Output the [X, Y] coordinate of the center of the cell containing the given text.  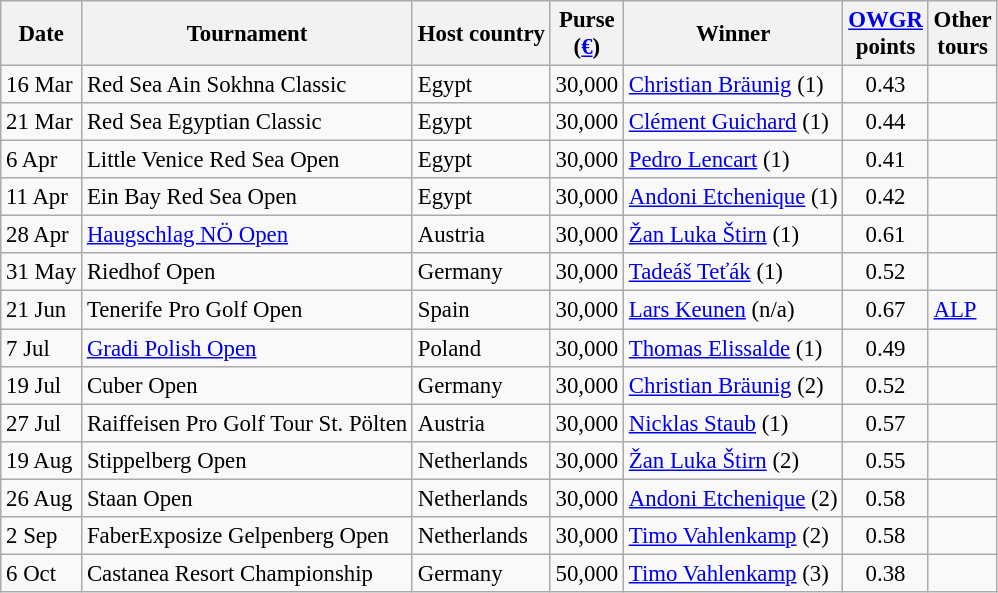
Gradi Polish Open [248, 348]
Riedhof Open [248, 273]
ALP [962, 310]
0.42 [886, 197]
0.67 [886, 310]
Poland [481, 348]
7 Jul [42, 348]
16 Mar [42, 85]
Little Venice Red Sea Open [248, 160]
Haugschlag NÖ Open [248, 235]
Thomas Elissalde (1) [734, 348]
Spain [481, 310]
21 Mar [42, 122]
Andoni Etchenique (1) [734, 197]
11 Apr [42, 197]
Žan Luka Štirn (1) [734, 235]
0.61 [886, 235]
0.44 [886, 122]
Tournament [248, 34]
Cuber Open [248, 385]
6 Apr [42, 160]
Stippelberg Open [248, 460]
Winner [734, 34]
28 Apr [42, 235]
Red Sea Egyptian Classic [248, 122]
Othertours [962, 34]
27 Jul [42, 423]
0.38 [886, 573]
Lars Keunen (n/a) [734, 310]
Christian Bräunig (2) [734, 385]
Staan Open [248, 498]
Tenerife Pro Golf Open [248, 310]
Christian Bräunig (1) [734, 85]
OWGRpoints [886, 34]
0.55 [886, 460]
Pedro Lencart (1) [734, 160]
Ein Bay Red Sea Open [248, 197]
50,000 [586, 573]
Date [42, 34]
Andoni Etchenique (2) [734, 498]
6 Oct [42, 573]
0.49 [886, 348]
Host country [481, 34]
19 Aug [42, 460]
Tadeáš Teťák (1) [734, 273]
26 Aug [42, 498]
0.43 [886, 85]
31 May [42, 273]
19 Jul [42, 385]
Raiffeisen Pro Golf Tour St. Pölten [248, 423]
Žan Luka Štirn (2) [734, 460]
Purse(€) [586, 34]
0.41 [886, 160]
Timo Vahlenkamp (2) [734, 536]
Timo Vahlenkamp (3) [734, 573]
Castanea Resort Championship [248, 573]
Red Sea Ain Sokhna Classic [248, 85]
Nicklas Staub (1) [734, 423]
FaberExposize Gelpenberg Open [248, 536]
Clément Guichard (1) [734, 122]
21 Jun [42, 310]
2 Sep [42, 536]
0.57 [886, 423]
